Pinpoint the cell where the given text exists, returning its (x, y) midpoint coordinate. 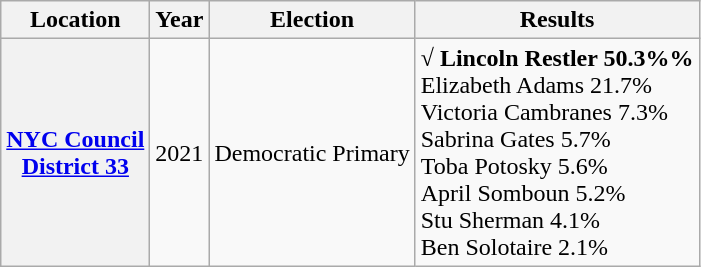
2021 (180, 152)
Location (76, 20)
Year (180, 20)
Democratic Primary (312, 152)
NYC CouncilDistrict 33 (76, 152)
Election (312, 20)
Results (557, 20)
